Extract the (X, Y) coordinate from the center of the cell holding the provided text.  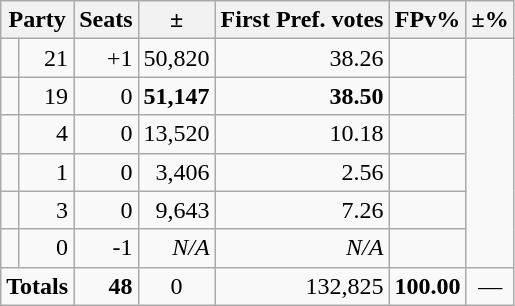
Party (38, 20)
4 (46, 134)
38.26 (302, 58)
13,520 (176, 134)
2.56 (302, 172)
21 (46, 58)
51,147 (176, 96)
3,406 (176, 172)
7.26 (302, 210)
Totals (38, 286)
± (176, 20)
Seats (106, 20)
First Pref. votes (302, 20)
38.50 (302, 96)
48 (106, 286)
9,643 (176, 210)
19 (46, 96)
10.18 (302, 134)
3 (46, 210)
±% (490, 20)
1 (46, 172)
132,825 (302, 286)
100.00 (428, 286)
FPv% (428, 20)
— (490, 286)
-1 (106, 248)
+1 (106, 58)
50,820 (176, 58)
